From the cell containing the given text, extract its center point as (x, y) coordinate. 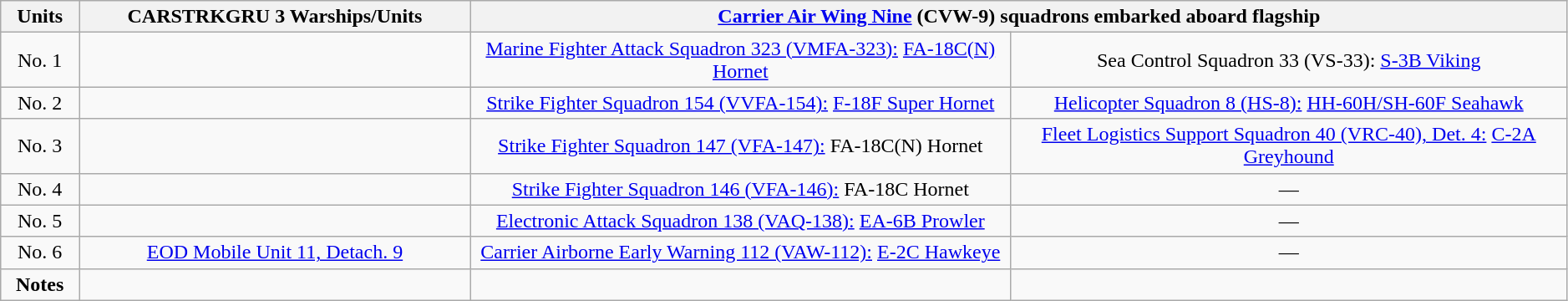
No. 6 (40, 253)
Units (40, 17)
Carrier Airborne Early Warning 112 (VAW-112): E-2C Hawkeye (740, 253)
Notes (40, 284)
No. 1 (40, 60)
Helicopter Squadron 8 (HS-8): HH-60H/SH-60F Seahawk (1288, 103)
Strike Fighter Squadron 154 (VVFA-154): F-18F Super Hornet (740, 103)
Fleet Logistics Support Squadron 40 (VRC-40), Det. 4: C-2A Greyhound (1288, 145)
EOD Mobile Unit 11, Detach. 9 (276, 253)
No. 3 (40, 145)
Strike Fighter Squadron 147 (VFA-147): FA-18C(N) Hornet (740, 145)
CARSTRKGRU 3 Warships/Units (276, 17)
No. 4 (40, 189)
Marine Fighter Attack Squadron 323 (VMFA-323): FA-18C(N) Hornet (740, 60)
Sea Control Squadron 33 (VS-33): S-3B Viking (1288, 60)
No. 5 (40, 221)
Electronic Attack Squadron 138 (VAQ-138): EA-6B Prowler (740, 221)
No. 2 (40, 103)
Strike Fighter Squadron 146 (VFA-146): FA-18C Hornet (740, 189)
Carrier Air Wing Nine (CVW-9) squadrons embarked aboard flagship (1019, 17)
